Find where the given text appears and provide that cell's center as (x, y) coordinate. 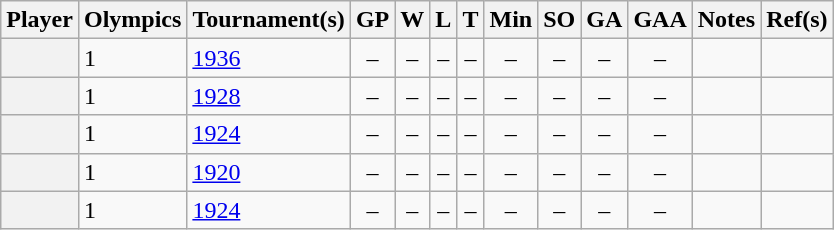
Notes (726, 20)
GAA (660, 20)
Ref(s) (797, 20)
W (412, 20)
GA (604, 20)
Tournament(s) (269, 20)
1920 (269, 172)
1928 (269, 96)
Player (40, 20)
L (444, 20)
SO (560, 20)
GP (372, 20)
Olympics (132, 20)
1936 (269, 58)
T (470, 20)
Min (511, 20)
